Provide the [X, Y] coordinate of the cell's center where the given text is located.  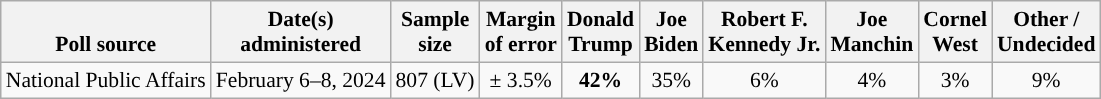
February 6–8, 2024 [301, 80]
Robert F.Kennedy Jr. [764, 32]
6% [764, 80]
DonaldTrump [600, 32]
CornelWest [955, 32]
4% [872, 80]
National Public Affairs [106, 80]
± 3.5% [521, 80]
Poll source [106, 32]
JoeBiden [671, 32]
3% [955, 80]
Samplesize [436, 32]
Other /Undecided [1046, 32]
42% [600, 80]
9% [1046, 80]
JoeManchin [872, 32]
Marginof error [521, 32]
Date(s)administered [301, 32]
35% [671, 80]
807 (LV) [436, 80]
